For the text-containing cell, return its midpoint in (X, Y) coordinate format. 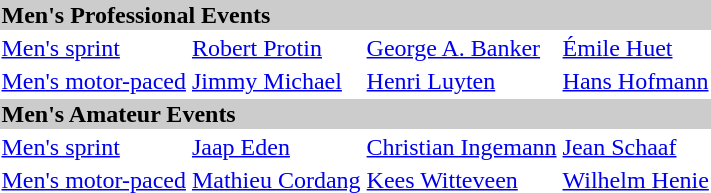
Men's Professional Events (355, 15)
Christian Ingemann (462, 147)
Hans Hofmann (636, 81)
Jean Schaaf (636, 147)
Jimmy Michael (276, 81)
Émile Huet (636, 48)
Henri Luyten (462, 81)
George A. Banker (462, 48)
Jaap Eden (276, 147)
Men's motor-paced (94, 81)
Robert Protin (276, 48)
Men's Amateur Events (355, 114)
